Identify which cell holds the provided text, then report its [x, y] central coordinate. 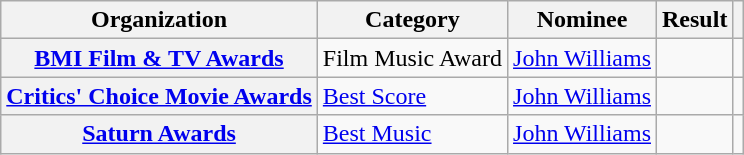
Organization [160, 20]
Critics' Choice Movie Awards [160, 96]
Best Score [412, 96]
Result [695, 20]
Nominee [582, 20]
Category [412, 20]
BMI Film & TV Awards [160, 58]
Saturn Awards [160, 134]
Film Music Award [412, 58]
Best Music [412, 134]
